Determine the (X, Y) coordinate at the center of the cell enclosing the given text.  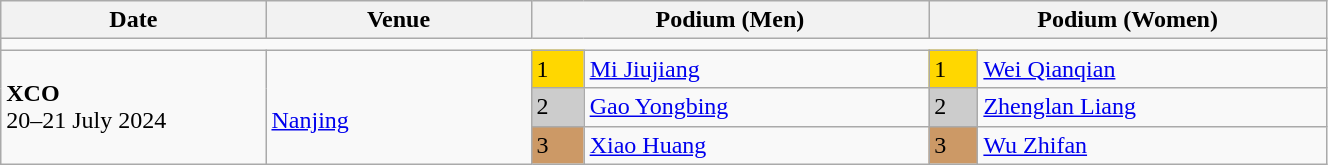
Podium (Women) (1128, 20)
Date (134, 20)
XCO 20–21 July 2024 (134, 107)
Nanjing (398, 107)
Gao Yongbing (756, 107)
Zhenglan Liang (1152, 107)
Wu Zhifan (1152, 145)
Xiao Huang (756, 145)
Mi Jiujiang (756, 69)
Podium (Men) (730, 20)
Venue (398, 20)
Wei Qianqian (1152, 69)
